Identify which cell holds the provided text, then report its [X, Y] central coordinate. 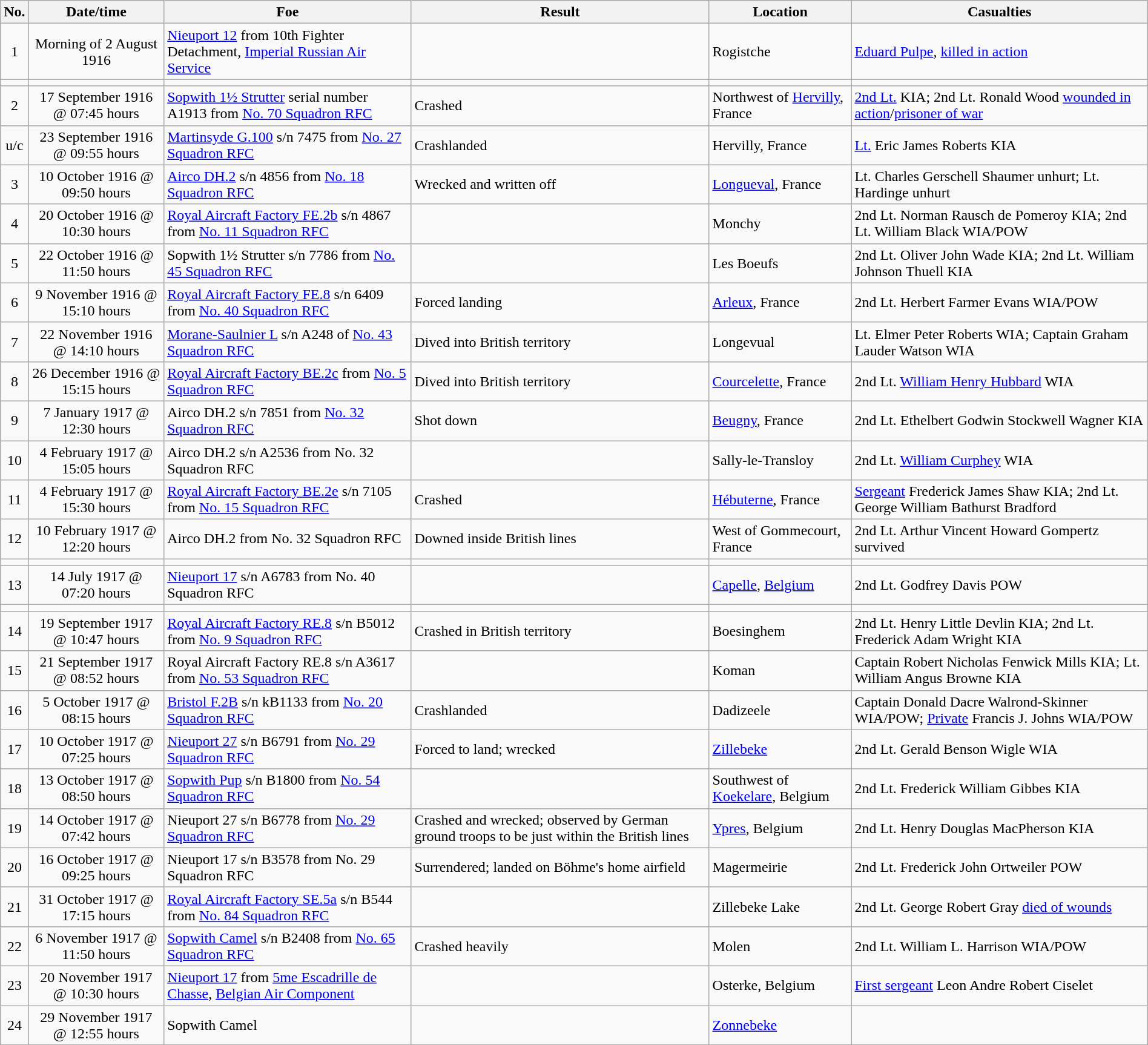
Date/time [96, 12]
4 [15, 224]
21 [15, 907]
17 September 1916 @ 07:45 hours [96, 105]
2nd Lt. Henry Little Devlin KIA; 2nd Lt. Frederick Adam Wright KIA [999, 631]
Longueval, France [780, 184]
Casualties [999, 12]
Sopwith 1½ Strutter s/n 7786 from No. 45 Squadron RFC [288, 263]
No. [15, 12]
Magermeirie [780, 867]
Sally-le-Transloy [780, 460]
Airco DH.2 s/n A2536 from No. 32 Squadron RFC [288, 460]
23 [15, 986]
Sopwith Camel s/n B2408 from No. 65 Squadron RFC [288, 946]
Sopwith Camel [288, 1024]
u/c [15, 145]
Courcelette, France [780, 381]
Airco DH.2 s/n 4856 from No. 18 Squadron RFC [288, 184]
31 October 1917 @ 17:15 hours [96, 907]
2 [15, 105]
22 November 1916 @ 14:10 hours [96, 341]
5 October 1917 @ 08:15 hours [96, 710]
Airco DH.2 s/n 7851 from No. 32 Squadron RFC [288, 420]
Crashed and wrecked; observed by German ground troops to be just within the British lines [560, 828]
Lt. Elmer Peter Roberts WIA; Captain Graham Lauder Watson WIA [999, 341]
Morane-Saulnier L s/n A248 of No. 43 Squadron RFC [288, 341]
16 [15, 710]
Sopwith Pup s/n B1800 from No. 54 Squadron RFC [288, 788]
Nieuport 12 from 10th Fighter Detachment, Imperial Russian Air Service [288, 51]
13 [15, 585]
6 November 1917 @ 11:50 hours [96, 946]
Location [780, 12]
Monchy [780, 224]
9 November 1916 @ 15:10 hours [96, 303]
Royal Aircraft Factory SE.5a s/n B544 from No. 84 Squadron RFC [288, 907]
Zillebeke Lake [780, 907]
Bristol F.2B s/n kB1133 from No. 20 Squadron RFC [288, 710]
Result [560, 12]
Royal Aircraft Factory FE.8 s/n 6409 from No. 40 Squadron RFC [288, 303]
10 February 1917 @ 12:20 hours [96, 539]
23 September 1916 @ 09:55 hours [96, 145]
Surrendered; landed on Böhme's home airfield [560, 867]
2nd Lt. William Curphey WIA [999, 460]
2nd Lt. George Robert Gray died of wounds [999, 907]
2nd Lt. Norman Rausch de Pomeroy KIA; 2nd Lt. William Black WIA/POW [999, 224]
19 September 1917 @ 10:47 hours [96, 631]
1 [15, 51]
7 [15, 341]
9 [15, 420]
14 July 1917 @ 07:20 hours [96, 585]
Koman [780, 671]
Sopwith 1½ Strutter serial number A1913 from No. 70 Squadron RFC [288, 105]
Wrecked and written off [560, 184]
2nd Lt. Oliver John Wade KIA; 2nd Lt. William Johnson Thuell KIA [999, 263]
Martinsyde G.100 s/n 7475 from No. 27 Squadron RFC [288, 145]
Royal Aircraft Factory BE.2e s/n 7105 from No. 15 Squadron RFC [288, 500]
10 October 1917 @ 07:25 hours [96, 750]
Osterke, Belgium [780, 986]
Forced to land; wrecked [560, 750]
21 September 1917 @ 08:52 hours [96, 671]
10 October 1916 @ 09:50 hours [96, 184]
Beugny, France [780, 420]
2nd Lt. Henry Douglas MacPherson KIA [999, 828]
Royal Aircraft Factory BE.2c from No. 5 Squadron RFC [288, 381]
19 [15, 828]
6 [15, 303]
Airco DH.2 from No. 32 Squadron RFC [288, 539]
Hébuterne, France [780, 500]
5 [15, 263]
Zonnebeke [780, 1024]
Zillebeke [780, 750]
7 January 1917 @ 12:30 hours [96, 420]
Ypres, Belgium [780, 828]
Sergeant Frederick James Shaw KIA; 2nd Lt. George William Bathurst Bradford [999, 500]
Eduard Pulpe, killed in action [999, 51]
Royal Aircraft Factory FE.2b s/n 4867 from No. 11 Squadron RFC [288, 224]
12 [15, 539]
Morning of 2 August 1916 [96, 51]
Crashed in British territory [560, 631]
4 February 1917 @ 15:05 hours [96, 460]
Downed inside British lines [560, 539]
2nd Lt. William L. Harrison WIA/POW [999, 946]
22 [15, 946]
18 [15, 788]
2nd Lt. William Henry Hubbard WIA [999, 381]
Shot down [560, 420]
Dadizeele [780, 710]
Northwest of Hervilly, France [780, 105]
Boesinghem [780, 631]
2nd Lt. Godfrey Davis POW [999, 585]
Les Boeufs [780, 263]
3 [15, 184]
Crashed heavily [560, 946]
26 December 1916 @ 15:15 hours [96, 381]
Lt. Charles Gerschell Shaumer unhurt; Lt. Hardinge unhurt [999, 184]
13 October 1917 @ 08:50 hours [96, 788]
First sergeant Leon Andre Robert Ciselet [999, 986]
Lt. Eric James Roberts KIA [999, 145]
Nieuport 17 s/n A6783 from No. 40 Squadron RFC [288, 585]
10 [15, 460]
Nieuport 17 from 5me Escadrille de Chasse, Belgian Air Component [288, 986]
Royal Aircraft Factory RE.8 s/n B5012 from No. 9 Squadron RFC [288, 631]
Nieuport 17 s/n B3578 from No. 29 Squadron RFC [288, 867]
Nieuport 27 s/n B6778 from No. 29 Squadron RFC [288, 828]
17 [15, 750]
22 October 1916 @ 11:50 hours [96, 263]
West of Gommecourt, France [780, 539]
20 November 1917 @ 10:30 hours [96, 986]
Capelle, Belgium [780, 585]
Royal Aircraft Factory RE.8 s/n A3617 from No. 53 Squadron RFC [288, 671]
14 October 1917 @ 07:42 hours [96, 828]
Forced landing [560, 303]
20 October 1916 @ 10:30 hours [96, 224]
Foe [288, 12]
29 November 1917 @ 12:55 hours [96, 1024]
2nd Lt. Gerald Benson Wigle WIA [999, 750]
Captain Robert Nicholas Fenwick Mills KIA; Lt. William Angus Browne KIA [999, 671]
24 [15, 1024]
20 [15, 867]
16 October 1917 @ 09:25 hours [96, 867]
Longevual [780, 341]
14 [15, 631]
11 [15, 500]
2nd Lt. Frederick William Gibbes KIA [999, 788]
2nd Lt. Frederick John Ortweiler POW [999, 867]
15 [15, 671]
Hervilly, France [780, 145]
Molen [780, 946]
8 [15, 381]
2nd Lt. KIA; 2nd Lt. Ronald Wood wounded in action/prisoner of war [999, 105]
Nieuport 27 s/n B6791 from No. 29 Squadron RFC [288, 750]
4 February 1917 @ 15:30 hours [96, 500]
2nd Lt. Arthur Vincent Howard Gompertz survived [999, 539]
Southwest of Koekelare, Belgium [780, 788]
Arleux, France [780, 303]
2nd Lt. Herbert Farmer Evans WIA/POW [999, 303]
Rogistche [780, 51]
Captain Donald Dacre Walrond-Skinner WIA/POW; Private Francis J. Johns WIA/POW [999, 710]
2nd Lt. Ethelbert Godwin Stockwell Wagner KIA [999, 420]
